Search for the cell housing the specified text and yield its [X, Y] center coordinate. 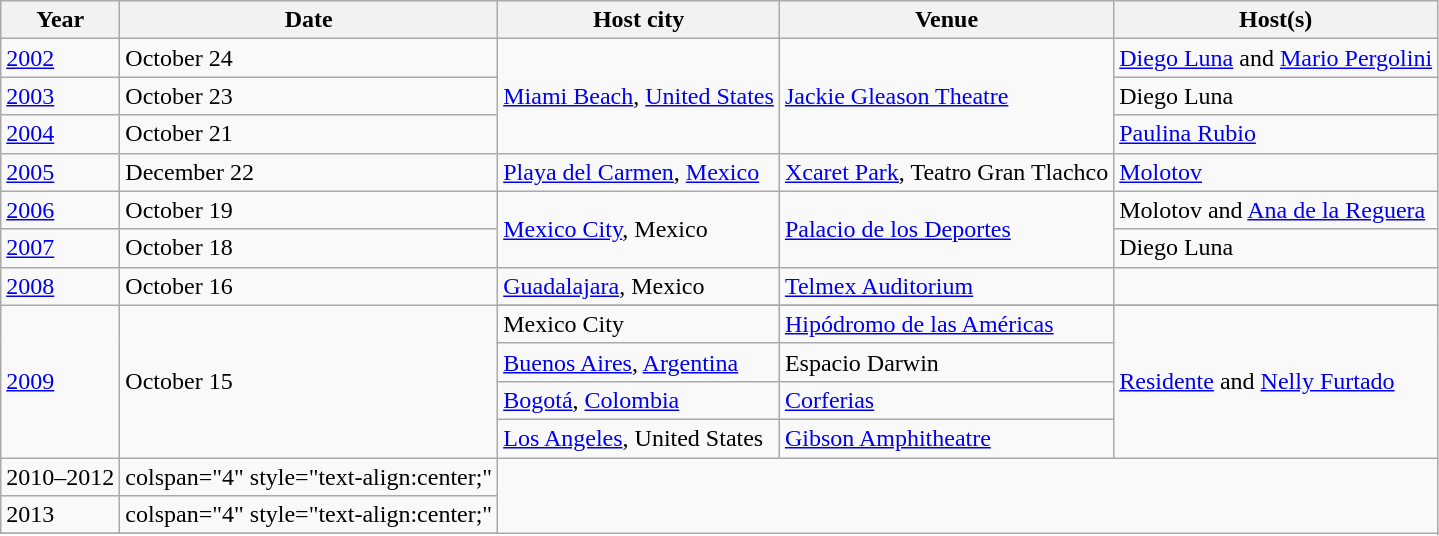
October 23 [309, 96]
Paulina Rubio [1276, 134]
Miami Beach, United States [639, 96]
Mexico City [639, 324]
2002 [60, 58]
October 16 [309, 286]
2007 [60, 248]
Palacio de los Deportes [946, 229]
Host city [639, 20]
Molotov and Ana de la Reguera [1276, 210]
Residente and Nelly Furtado [1276, 381]
2009 [60, 381]
2013 [60, 515]
Year [60, 20]
October 24 [309, 58]
Mexico City, Mexico [639, 229]
2010–2012 [60, 477]
Jackie Gleason Theatre [946, 96]
2004 [60, 134]
October 18 [309, 248]
October 21 [309, 134]
Bogotá, Colombia [639, 400]
Host(s) [1276, 20]
2005 [60, 172]
2006 [60, 210]
Venue [946, 20]
October 19 [309, 210]
December 22 [309, 172]
Diego Luna and Mario Pergolini [1276, 58]
October 15 [309, 381]
Telmex Auditorium [946, 286]
2008 [60, 286]
Gibson Amphitheatre [946, 438]
Buenos Aires, Argentina [639, 362]
Espacio Darwin [946, 362]
Guadalajara, Mexico [639, 286]
Date [309, 20]
Playa del Carmen, Mexico [639, 172]
Xcaret Park, Teatro Gran Tlachco [946, 172]
Los Angeles, United States [639, 438]
2003 [60, 96]
Hipódromo de las Américas [946, 324]
Molotov [1276, 172]
Corferias [946, 400]
